For the text-containing cell, return its midpoint in (x, y) coordinate format. 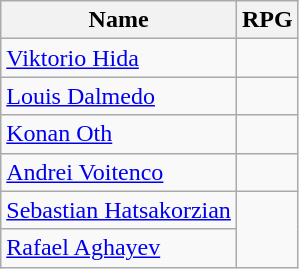
Sebastian Hatsakorzian (119, 210)
RPG (267, 20)
Name (119, 20)
Viktorio Hida (119, 58)
Andrei Voitenco (119, 172)
Rafael Aghayev (119, 248)
Louis Dalmedo (119, 96)
Konan Oth (119, 134)
